Return the [X, Y] coordinate for the center point of the cell that contains the specified text.  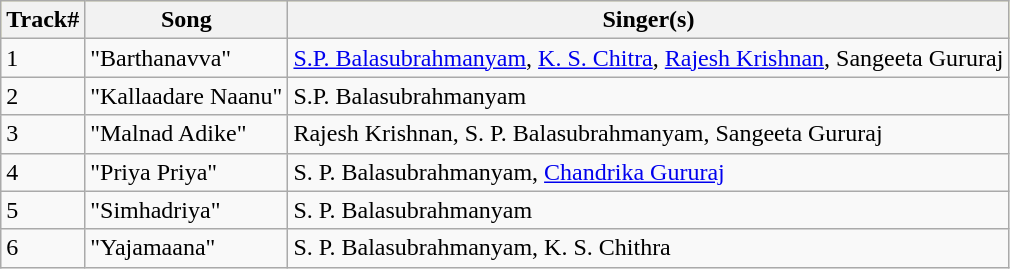
4 [43, 172]
"Kallaadare Naanu" [186, 96]
1 [43, 58]
S. P. Balasubrahmanyam, Chandrika Gururaj [648, 172]
"Malnad Adike" [186, 134]
S. P. Balasubrahmanyam [648, 210]
3 [43, 134]
Rajesh Krishnan, S. P. Balasubrahmanyam, Sangeeta Gururaj [648, 134]
5 [43, 210]
S. P. Balasubrahmanyam, K. S. Chithra [648, 248]
Song [186, 20]
6 [43, 248]
Track# [43, 20]
S.P. Balasubrahmanyam [648, 96]
2 [43, 96]
Singer(s) [648, 20]
"Barthanavva" [186, 58]
"Simhadriya" [186, 210]
S.P. Balasubrahmanyam, K. S. Chitra, Rajesh Krishnan, Sangeeta Gururaj [648, 58]
"Yajamaana" [186, 248]
"Priya Priya" [186, 172]
